For the text-containing cell, return its midpoint in (X, Y) coordinate format. 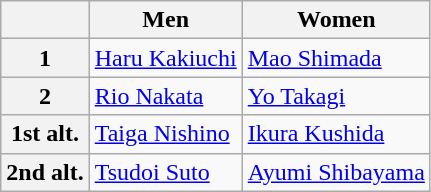
2 (45, 96)
1 (45, 58)
Women (336, 20)
Taiga Nishino (166, 134)
Tsudoi Suto (166, 172)
2nd alt. (45, 172)
Men (166, 20)
Ayumi Shibayama (336, 172)
1st alt. (45, 134)
Rio Nakata (166, 96)
Haru Kakiuchi (166, 58)
Yo Takagi (336, 96)
Mao Shimada (336, 58)
Ikura Kushida (336, 134)
